Extract the (x, y) coordinate from the center of the cell holding the provided text.  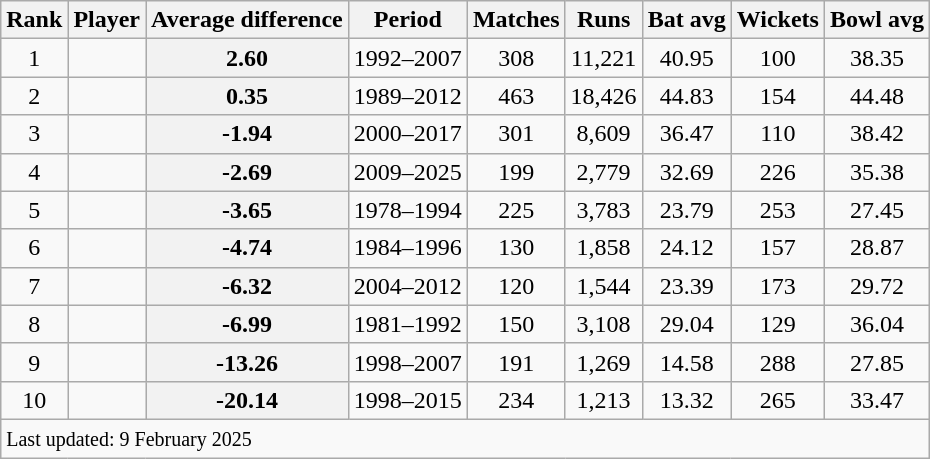
1989–2012 (408, 96)
129 (778, 324)
-13.26 (248, 362)
Average difference (248, 20)
265 (778, 400)
0.35 (248, 96)
38.35 (876, 58)
234 (516, 400)
308 (516, 58)
Player (107, 20)
120 (516, 286)
2 (34, 96)
2009–2025 (408, 172)
6 (34, 248)
3,783 (604, 210)
157 (778, 248)
2.60 (248, 58)
44.48 (876, 96)
13.32 (686, 400)
-6.32 (248, 286)
18,426 (604, 96)
27.85 (876, 362)
Wickets (778, 20)
10 (34, 400)
-6.99 (248, 324)
-20.14 (248, 400)
1,858 (604, 248)
27.45 (876, 210)
130 (516, 248)
32.69 (686, 172)
36.04 (876, 324)
Period (408, 20)
33.47 (876, 400)
-3.65 (248, 210)
-4.74 (248, 248)
253 (778, 210)
Last updated: 9 February 2025 (466, 438)
8 (34, 324)
1 (34, 58)
199 (516, 172)
288 (778, 362)
36.47 (686, 134)
2004–2012 (408, 286)
23.39 (686, 286)
226 (778, 172)
173 (778, 286)
23.79 (686, 210)
-2.69 (248, 172)
Matches (516, 20)
150 (516, 324)
1984–1996 (408, 248)
1992–2007 (408, 58)
1,544 (604, 286)
7 (34, 286)
24.12 (686, 248)
3,108 (604, 324)
154 (778, 96)
35.38 (876, 172)
100 (778, 58)
Bowl avg (876, 20)
14.58 (686, 362)
1,213 (604, 400)
1,269 (604, 362)
-1.94 (248, 134)
2,779 (604, 172)
9 (34, 362)
3 (34, 134)
4 (34, 172)
Bat avg (686, 20)
2000–2017 (408, 134)
11,221 (604, 58)
Rank (34, 20)
1998–2007 (408, 362)
29.72 (876, 286)
1981–1992 (408, 324)
8,609 (604, 134)
44.83 (686, 96)
38.42 (876, 134)
40.95 (686, 58)
225 (516, 210)
5 (34, 210)
301 (516, 134)
191 (516, 362)
28.87 (876, 248)
1978–1994 (408, 210)
463 (516, 96)
1998–2015 (408, 400)
Runs (604, 20)
110 (778, 134)
29.04 (686, 324)
